Detect which cell encompasses the target text, then output its (x, y) center coordinate. 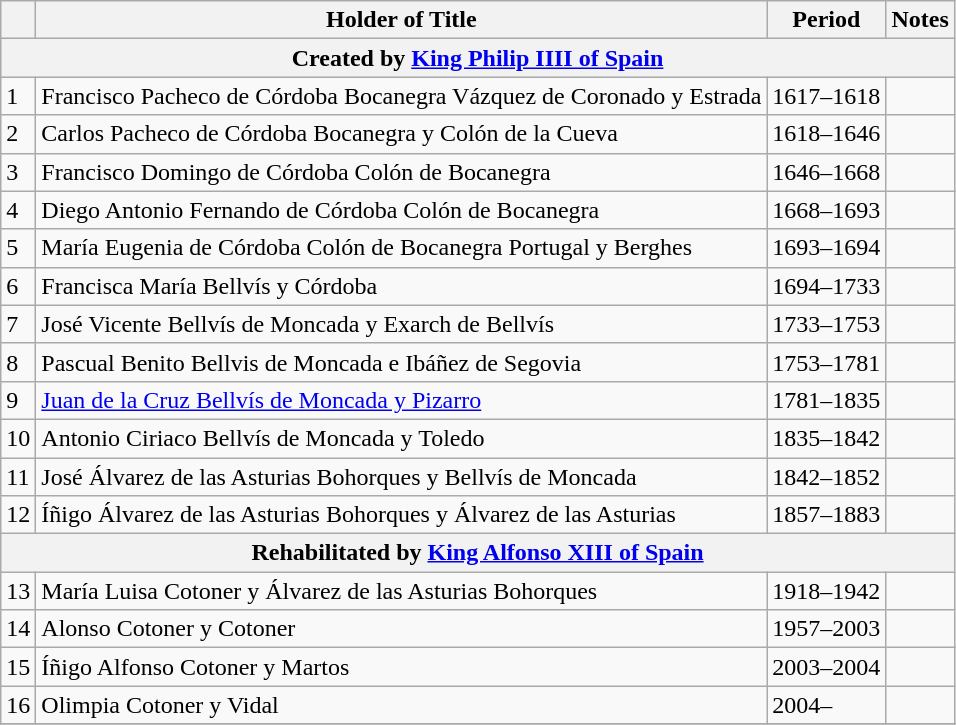
2004– (826, 705)
3 (18, 172)
14 (18, 629)
Period (826, 20)
Olimpia Cotoner y Vidal (402, 705)
1957–2003 (826, 629)
16 (18, 705)
9 (18, 400)
Created by King Philip IIII of Spain (478, 58)
7 (18, 324)
Antonio Ciriaco Bellvís de Moncada y Toledo (402, 438)
1617–1618 (826, 96)
José Vicente Bellvís de Moncada y Exarch de Bellvís (402, 324)
María Luisa Cotoner y Álvarez de las Asturias Bohorques (402, 591)
10 (18, 438)
Carlos Pacheco de Córdoba Bocanegra y Colón de la Cueva (402, 134)
8 (18, 362)
Alonso Cotoner y Cotoner (402, 629)
15 (18, 667)
1618–1646 (826, 134)
Francisco Domingo de Córdoba Colón de Bocanegra (402, 172)
Francisca María Bellvís y Córdoba (402, 286)
1 (18, 96)
1842–1852 (826, 477)
2003–2004 (826, 667)
Pascual Benito Bellvis de Moncada e Ibáñez de Segovia (402, 362)
1753–1781 (826, 362)
1694–1733 (826, 286)
Rehabilitated by King Alfonso XIII of Spain (478, 553)
5 (18, 248)
11 (18, 477)
13 (18, 591)
María Eugenia de Córdoba Colón de Bocanegra Portugal y Berghes (402, 248)
6 (18, 286)
Notes (920, 20)
1918–1942 (826, 591)
4 (18, 210)
1693–1694 (826, 248)
12 (18, 515)
Diego Antonio Fernando de Córdoba Colón de Bocanegra (402, 210)
1835–1842 (826, 438)
1857–1883 (826, 515)
Íñigo Alfonso Cotoner y Martos (402, 667)
Juan de la Cruz Bellvís de Moncada y Pizarro (402, 400)
Íñigo Álvarez de las Asturias Bohorques y Álvarez de las Asturias (402, 515)
José Álvarez de las Asturias Bohorques y Bellvís de Moncada (402, 477)
1668–1693 (826, 210)
1781–1835 (826, 400)
Holder of Title (402, 20)
2 (18, 134)
Francisco Pacheco de Córdoba Bocanegra Vázquez de Coronado y Estrada (402, 96)
1646–1668 (826, 172)
1733–1753 (826, 324)
